From the cell containing the given text, extract its center point as [X, Y] coordinate. 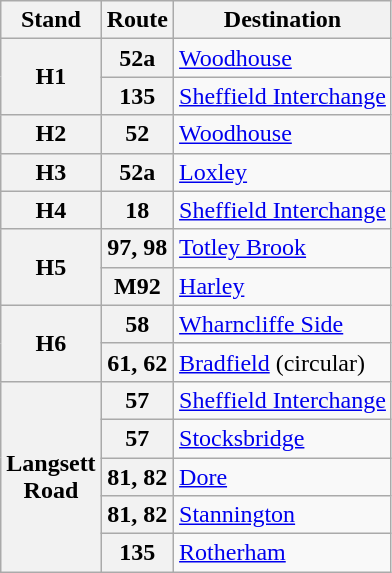
58 [137, 324]
H2 [51, 134]
Rotherham [283, 553]
H4 [51, 210]
97, 98 [137, 248]
H3 [51, 172]
61, 62 [137, 362]
Wharncliffe Side [283, 324]
M92 [137, 286]
18 [137, 210]
LangsettRoad [51, 476]
Loxley [283, 172]
Route [137, 20]
H6 [51, 343]
Totley Brook [283, 248]
Bradfield (circular) [283, 362]
Stannington [283, 515]
Stand [51, 20]
H5 [51, 267]
H1 [51, 77]
52 [137, 134]
Destination [283, 20]
Stocksbridge [283, 438]
Harley [283, 286]
Dore [283, 477]
